Detect which cell encompasses the target text, then output its (X, Y) center coordinate. 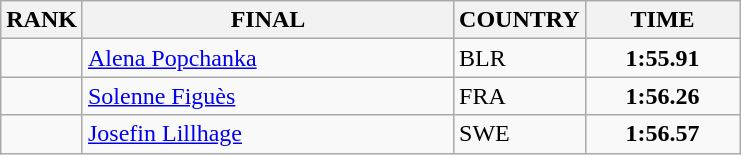
Solenne Figuès (268, 96)
COUNTRY (520, 20)
FINAL (268, 20)
Alena Popchanka (268, 58)
Josefin Lillhage (268, 134)
RANK (42, 20)
FRA (520, 96)
BLR (520, 58)
SWE (520, 134)
1:56.57 (662, 134)
1:55.91 (662, 58)
1:56.26 (662, 96)
TIME (662, 20)
